Output the [x, y] coordinate of the center of the cell containing the given text.  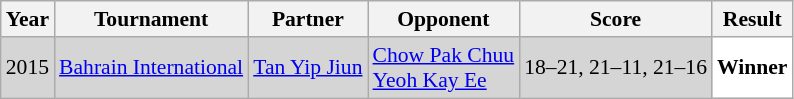
Tan Yip Jiun [308, 68]
Year [28, 19]
Bahrain International [151, 68]
Result [752, 19]
Partner [308, 19]
Tournament [151, 19]
Score [616, 19]
18–21, 21–11, 21–16 [616, 68]
Opponent [444, 19]
Winner [752, 68]
Chow Pak Chuu Yeoh Kay Ee [444, 68]
2015 [28, 68]
